Return (X, Y) of the center of cell containing provided text 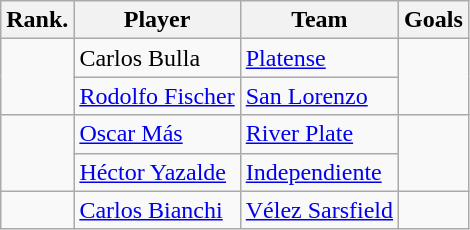
Rank. (38, 20)
Rodolfo Fischer (157, 96)
Carlos Bulla (157, 58)
Vélez Sarsfield (319, 210)
Player (157, 20)
Independiente (319, 172)
Goals (434, 20)
Platense (319, 58)
Oscar Más (157, 134)
Héctor Yazalde (157, 172)
Team (319, 20)
San Lorenzo (319, 96)
River Plate (319, 134)
Carlos Bianchi (157, 210)
